Scan for the cell matching the given text and deliver its (x, y) coordinate at center. 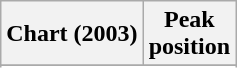
Chart (2003) (72, 34)
Peakposition (189, 34)
